Determine the (x, y) coordinate at the center of the cell enclosing the given text.  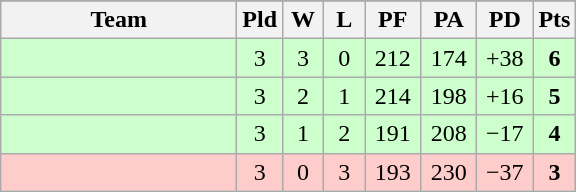
W (304, 20)
6 (554, 58)
212 (393, 58)
208 (449, 134)
Team (119, 20)
191 (393, 134)
PF (393, 20)
198 (449, 96)
193 (393, 172)
PA (449, 20)
230 (449, 172)
Pld (260, 20)
4 (554, 134)
+38 (505, 58)
+16 (505, 96)
174 (449, 58)
PD (505, 20)
5 (554, 96)
−37 (505, 172)
214 (393, 96)
L (344, 20)
−17 (505, 134)
Pts (554, 20)
